Return the (X, Y) coordinate for the center point of the cell that contains the specified text.  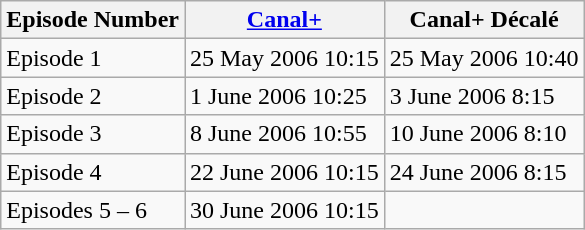
22 June 2006 10:15 (284, 172)
Episodes 5 – 6 (93, 210)
Canal+ (284, 20)
Episode 4 (93, 172)
1 June 2006 10:25 (284, 96)
Episode 3 (93, 134)
Episode 1 (93, 58)
30 June 2006 10:15 (284, 210)
Episode Number (93, 20)
10 June 2006 8:10 (484, 134)
24 June 2006 8:15 (484, 172)
25 May 2006 10:15 (284, 58)
Canal+ Décalé (484, 20)
25 May 2006 10:40 (484, 58)
3 June 2006 8:15 (484, 96)
Episode 2 (93, 96)
8 June 2006 10:55 (284, 134)
